Pinpoint the cell where the given text exists, returning its (x, y) midpoint coordinate. 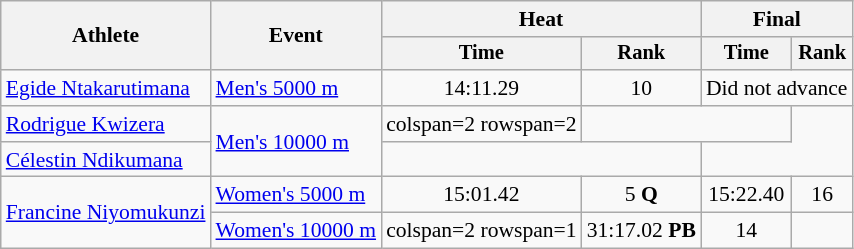
14 (746, 231)
Francine Niyomukunzi (106, 212)
15:22.40 (746, 195)
Did not advance (777, 88)
Women's 5000 m (296, 195)
31:17.02 PB (642, 231)
Athlete (106, 36)
16 (822, 195)
Event (296, 36)
14:11.29 (482, 88)
colspan=2 rowspan=1 (482, 231)
15:01.42 (482, 195)
Women's 10000 m (296, 231)
Egide Ntakarutimana (106, 88)
Men's 10000 m (296, 142)
Heat (541, 19)
5 Q (642, 195)
Célestin Ndikumana (106, 160)
10 (642, 88)
Men's 5000 m (296, 88)
Rodrigue Kwizera (106, 124)
Final (777, 19)
colspan=2 rowspan=2 (482, 124)
